Detect which cell encompasses the target text, then output its (X, Y) center coordinate. 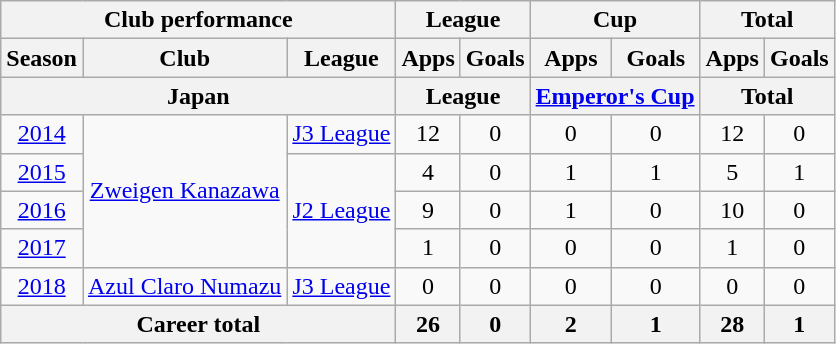
Season (42, 58)
2 (571, 324)
Emperor's Cup (615, 96)
5 (732, 172)
J2 League (342, 210)
Azul Claro Numazu (184, 286)
Zweigen Kanazawa (184, 191)
Club (184, 58)
2017 (42, 248)
28 (732, 324)
10 (732, 210)
Career total (198, 324)
26 (428, 324)
2014 (42, 134)
Japan (198, 96)
Cup (615, 20)
9 (428, 210)
2018 (42, 286)
Club performance (198, 20)
4 (428, 172)
2015 (42, 172)
2016 (42, 210)
